Detect which cell encompasses the target text, then output its (X, Y) center coordinate. 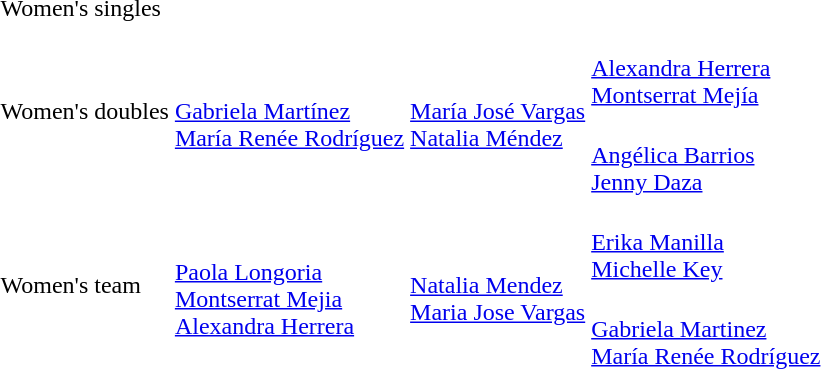
Gabriela MartínezMaría Renée Rodríguez (289, 112)
María José VargasNatalia Méndez (498, 112)
